Scan for the cell matching the given text and deliver its [x, y] coordinate at center. 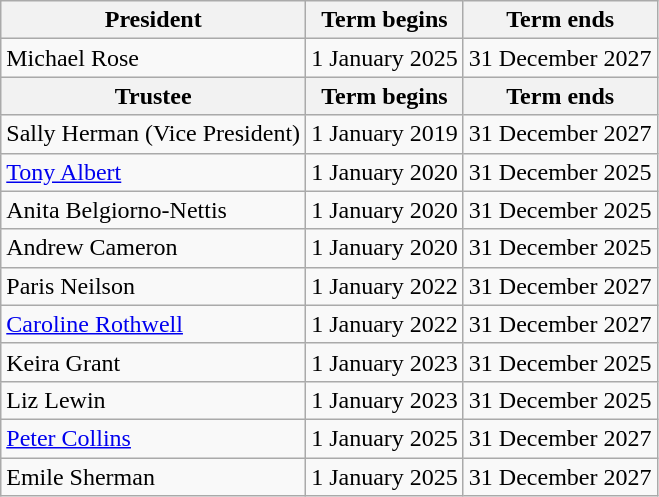
Paris Neilson [154, 286]
Trustee [154, 96]
Andrew Cameron [154, 248]
Sally Herman (Vice President) [154, 134]
Peter Collins [154, 438]
Emile Sherman [154, 477]
Anita Belgiorno-Nettis [154, 210]
Keira Grant [154, 362]
Tony Albert [154, 172]
1 January 2019 [385, 134]
Caroline Rothwell [154, 324]
Liz Lewin [154, 400]
President [154, 20]
Michael Rose [154, 58]
